Find where the given text appears and provide that cell's center as [X, Y] coordinate. 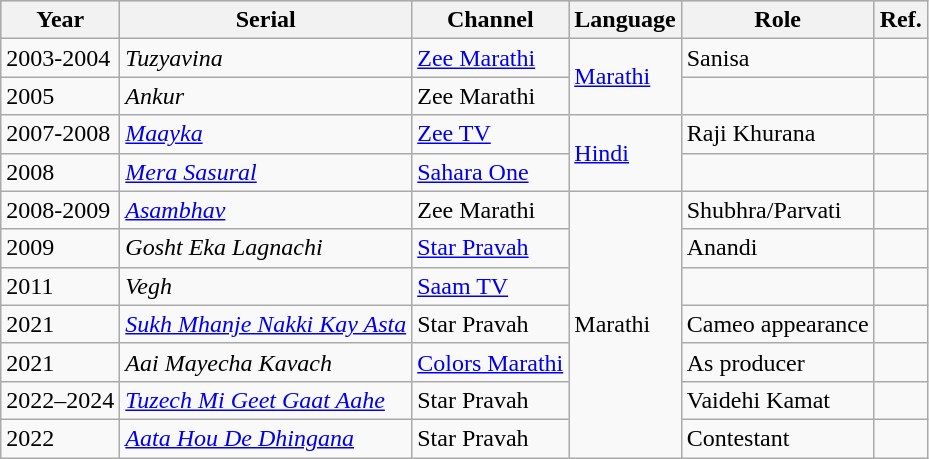
Shubhra/Parvati [778, 210]
Tuzech Mi Geet Gaat Aahe [266, 400]
Sahara One [490, 172]
Vaidehi Kamat [778, 400]
Saam TV [490, 286]
Zee TV [490, 134]
Role [778, 20]
Aata Hou De Dhingana [266, 438]
Ref. [900, 20]
Channel [490, 20]
Colors Marathi [490, 362]
As producer [778, 362]
Serial [266, 20]
Mera Sasural [266, 172]
Sanisa [778, 58]
2007-2008 [60, 134]
Contestant [778, 438]
2003-2004 [60, 58]
Maayka [266, 134]
Raji Khurana [778, 134]
Tuzyavina [266, 58]
2011 [60, 286]
Hindi [625, 153]
2009 [60, 248]
2005 [60, 96]
Ankur [266, 96]
2008 [60, 172]
Asambhav [266, 210]
2022 [60, 438]
Anandi [778, 248]
Cameo appearance [778, 324]
Gosht Eka Lagnachi [266, 248]
Sukh Mhanje Nakki Kay Asta [266, 324]
Vegh [266, 286]
Aai Mayecha Kavach [266, 362]
2008-2009 [60, 210]
Year [60, 20]
2022–2024 [60, 400]
Language [625, 20]
